Find where the given text appears and provide that cell's center as [X, Y] coordinate. 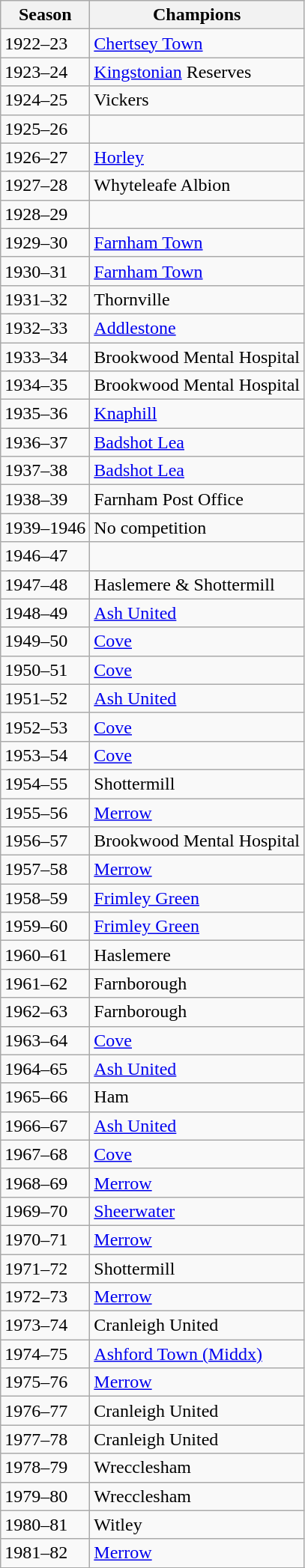
Kingstonian Reserves [197, 72]
1961–62 [45, 983]
Horley [197, 157]
1951–52 [45, 698]
1955–56 [45, 812]
Addlestone [197, 328]
1958–59 [45, 898]
Vickers [197, 100]
1980–81 [45, 1525]
1952–53 [45, 727]
1964–65 [45, 1069]
1954–55 [45, 784]
1960–61 [45, 955]
1933–34 [45, 357]
1948–49 [45, 613]
1950–51 [45, 670]
1962–63 [45, 1012]
1923–24 [45, 72]
1972–73 [45, 1297]
Season [45, 15]
1922–23 [45, 43]
1927–28 [45, 186]
1971–72 [45, 1269]
1977–78 [45, 1439]
1936–37 [45, 442]
1963–64 [45, 1040]
1925–26 [45, 129]
1930–31 [45, 271]
1932–33 [45, 328]
1957–58 [45, 870]
Champions [197, 15]
1924–25 [45, 100]
Whyteleafe Albion [197, 186]
1946–47 [45, 556]
1968–69 [45, 1183]
1973–74 [45, 1326]
Farnham Post Office [197, 499]
1931–32 [45, 299]
1938–39 [45, 499]
1975–76 [45, 1382]
1926–27 [45, 157]
No competition [197, 528]
1934–35 [45, 385]
Haslemere & Shottermill [197, 585]
Knaphill [197, 414]
1959–60 [45, 927]
1947–48 [45, 585]
1965–66 [45, 1097]
Ham [197, 1097]
1953–54 [45, 755]
1974–75 [45, 1354]
1949–50 [45, 641]
1966–67 [45, 1126]
Haslemere [197, 955]
1937–38 [45, 471]
1970–71 [45, 1239]
1935–36 [45, 414]
1981–82 [45, 1553]
1939–1946 [45, 528]
1976–77 [45, 1411]
1956–57 [45, 841]
1978–79 [45, 1468]
1928–29 [45, 214]
Witley [197, 1525]
Sheerwater [197, 1211]
1967–68 [45, 1154]
Chertsey Town [197, 43]
1969–70 [45, 1211]
Thornville [197, 299]
1979–80 [45, 1496]
Ashford Town (Middx) [197, 1354]
1929–30 [45, 242]
